Search for the cell housing the specified text and yield its [x, y] center coordinate. 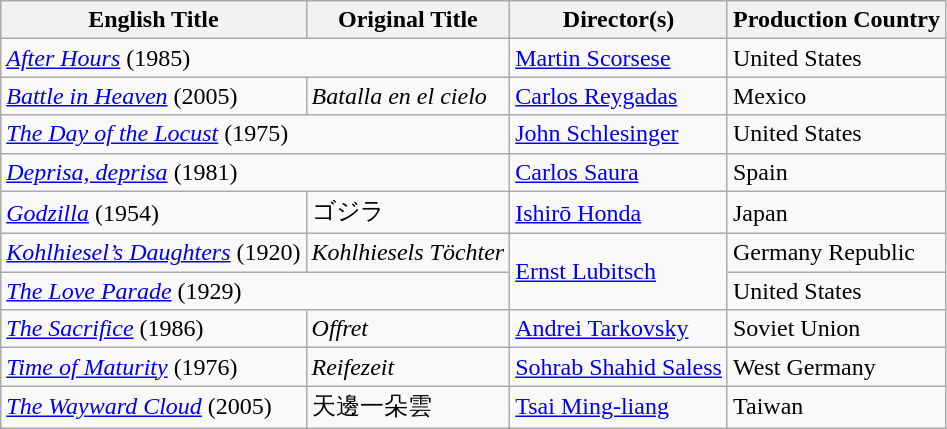
ゴジラ [408, 212]
Germany Republic [836, 253]
Original Title [408, 20]
Japan [836, 212]
Battle in Heaven (2005) [154, 96]
The Day of the Locust (1975) [256, 134]
Sohrab Shahid Saless [619, 367]
The Sacrifice (1986) [154, 329]
Kohlhiesels Töchter [408, 253]
The Wayward Cloud (2005) [154, 408]
Reifezeit [408, 367]
Tsai Ming-liang [619, 408]
John Schlesinger [619, 134]
Martin Scorsese [619, 58]
Ernst Lubitsch [619, 272]
Mexico [836, 96]
Spain [836, 172]
The Love Parade (1929) [256, 291]
Andrei Tarkovsky [619, 329]
English Title [154, 20]
Carlos Reygadas [619, 96]
Offret [408, 329]
Taiwan [836, 408]
Director(s) [619, 20]
After Hours (1985) [256, 58]
Godzilla (1954) [154, 212]
Carlos Saura [619, 172]
天邊一朵雲 [408, 408]
Batalla en el cielo [408, 96]
West Germany [836, 367]
Ishirō Honda [619, 212]
Time of Maturity (1976) [154, 367]
Kohlhiesel’s Daughters (1920) [154, 253]
Production Country [836, 20]
Soviet Union [836, 329]
Deprisa, deprisa (1981) [256, 172]
